Find where the given text appears and provide that cell's center as (x, y) coordinate. 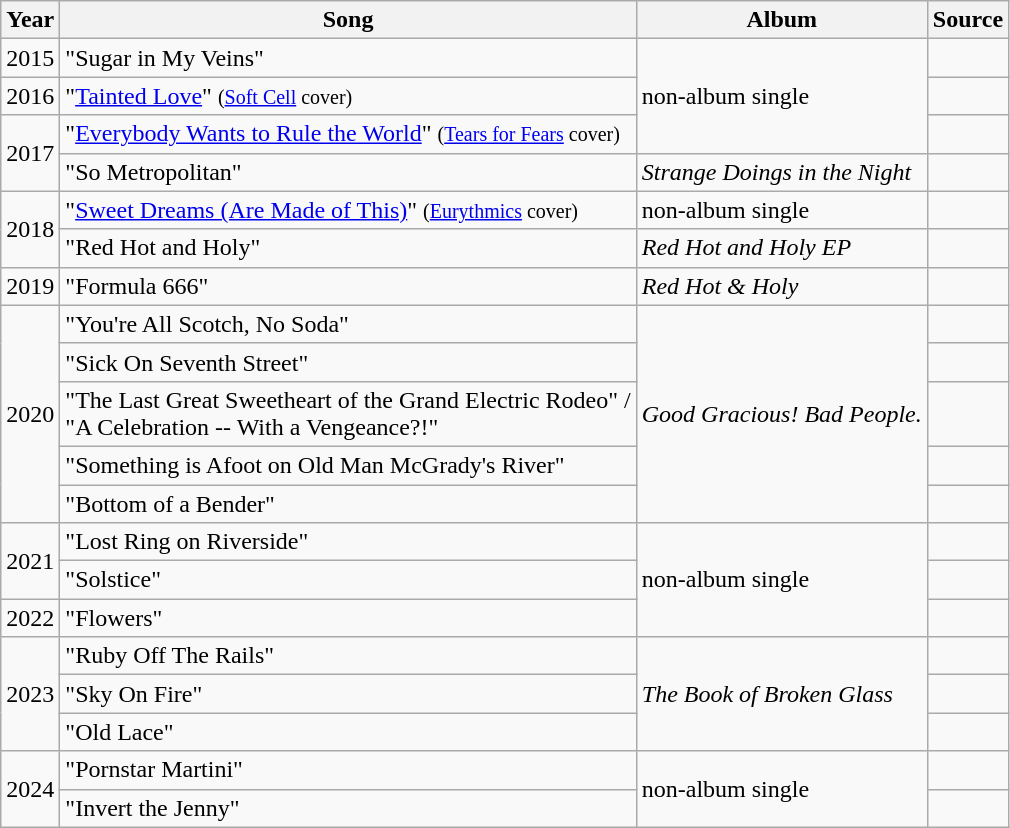
"Flowers" (348, 618)
2015 (30, 58)
"Sugar in My Veins" (348, 58)
2023 (30, 694)
"Old Lace" (348, 732)
2018 (30, 229)
Good Gracious! Bad People. (782, 414)
"Pornstar Martini" (348, 770)
Source (968, 20)
Red Hot and Holy EP (782, 248)
"Tainted Love" (Soft Cell cover) (348, 96)
"Solstice" (348, 580)
Year (30, 20)
"Everybody Wants to Rule the World" (Tears for Fears cover) (348, 134)
"Invert the Jenny" (348, 808)
"You're All Scotch, No Soda" (348, 324)
2022 (30, 618)
Red Hot & Holy (782, 286)
"Bottom of a Bender" (348, 503)
2017 (30, 153)
Strange Doings in the Night (782, 172)
2020 (30, 414)
"So Metropolitan" (348, 172)
"Sick On Seventh Street" (348, 362)
"Something is Afoot on Old Man McGrady's River" (348, 465)
The Book of Broken Glass (782, 694)
"Sweet Dreams (Are Made of This)" (Eurythmics cover) (348, 210)
2019 (30, 286)
2024 (30, 789)
Album (782, 20)
"Sky On Fire" (348, 694)
"Formula 666" (348, 286)
"The Last Great Sweetheart of the Grand Electric Rodeo" /"A Celebration -- With a Vengeance?!" (348, 414)
2021 (30, 561)
"Lost Ring on Riverside" (348, 542)
"Ruby Off The Rails" (348, 656)
Song (348, 20)
2016 (30, 96)
"Red Hot and Holy" (348, 248)
